Locate the cell with the specified text and output its (x, y) center coordinate. 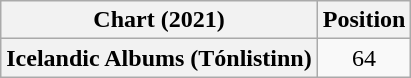
64 (364, 58)
Position (364, 20)
Icelandic Albums (Tónlistinn) (159, 58)
Chart (2021) (159, 20)
